Scan for the cell matching the given text and deliver its (x, y) coordinate at center. 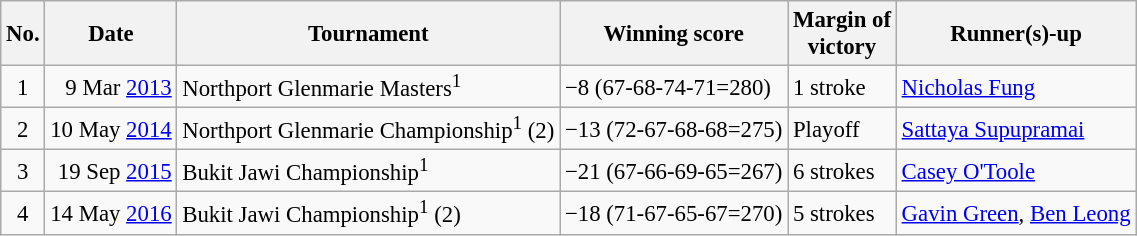
−13 (72-67-68-68=275) (674, 129)
5 strokes (842, 213)
6 strokes (842, 171)
Margin ofvictory (842, 34)
Playoff (842, 129)
2 (23, 129)
Casey O'Toole (1016, 171)
Sattaya Supupramai (1016, 129)
Bukit Jawi Championship1 (2) (368, 213)
−8 (67-68-74-71=280) (674, 87)
Northport Glenmarie Masters1 (368, 87)
19 Sep 2015 (111, 171)
Nicholas Fung (1016, 87)
Date (111, 34)
4 (23, 213)
Winning score (674, 34)
10 May 2014 (111, 129)
14 May 2016 (111, 213)
9 Mar 2013 (111, 87)
Runner(s)-up (1016, 34)
Tournament (368, 34)
Northport Glenmarie Championship1 (2) (368, 129)
No. (23, 34)
−21 (67-66-69-65=267) (674, 171)
1 stroke (842, 87)
Gavin Green, Ben Leong (1016, 213)
−18 (71-67-65-67=270) (674, 213)
1 (23, 87)
3 (23, 171)
Bukit Jawi Championship1 (368, 171)
